Detect which cell encompasses the target text, then output its (X, Y) center coordinate. 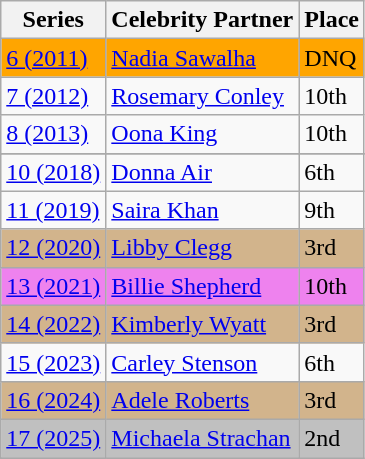
Rosemary Conley (202, 96)
13 (2021) (54, 286)
2nd (332, 438)
17 (2025) (54, 438)
6 (2011) (54, 58)
9th (332, 210)
16 (2024) (54, 400)
Libby Clegg (202, 248)
Billie Shepherd (202, 286)
15 (2023) (54, 362)
Adele Roberts (202, 400)
12 (2020) (54, 248)
Carley Stenson (202, 362)
Series (54, 20)
Place (332, 20)
DNQ (332, 58)
11 (2019) (54, 210)
Michaela Strachan (202, 438)
8 (2013) (54, 134)
10 (2018) (54, 172)
Saira Khan (202, 210)
14 (2022) (54, 324)
Donna Air (202, 172)
7 (2012) (54, 96)
Nadia Sawalha (202, 58)
Celebrity Partner (202, 20)
Oona King (202, 134)
Kimberly Wyatt (202, 324)
